Output the [X, Y] coordinate of the center of the cell containing the given text.  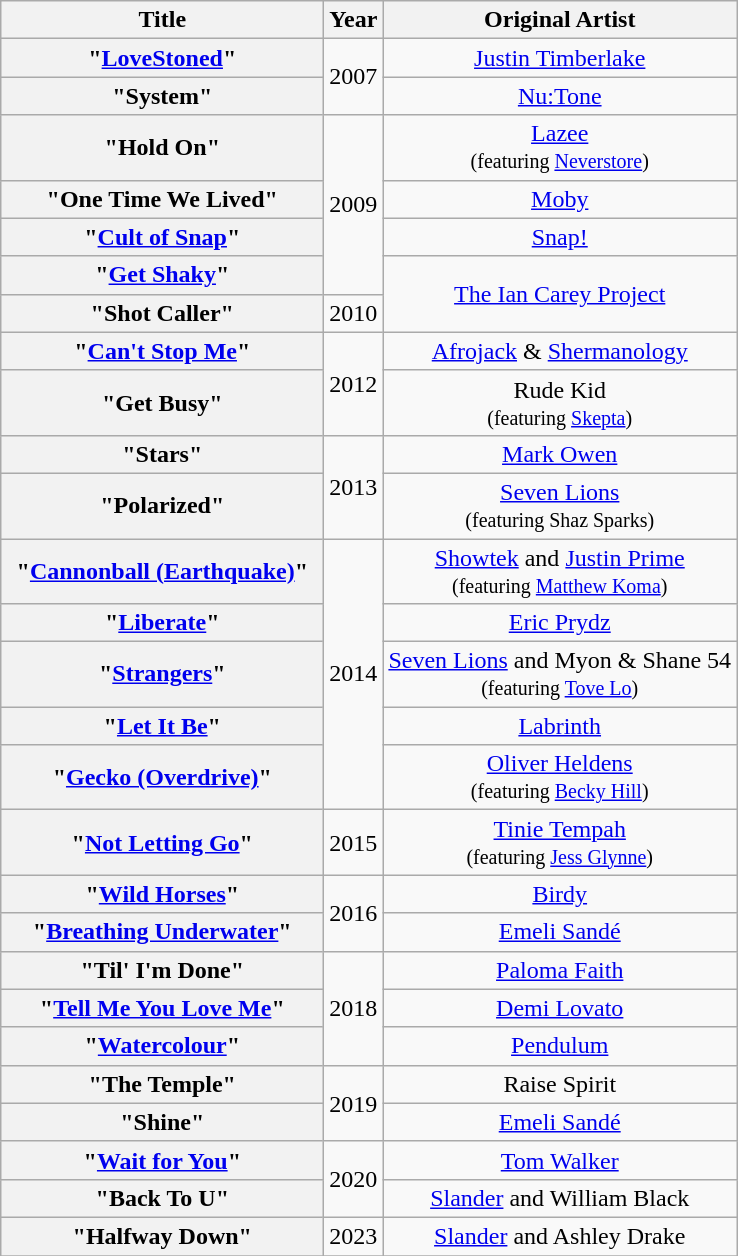
The Ian Carey Project [560, 294]
"Let It Be" [162, 726]
"Shine" [162, 1122]
"Polarized" [162, 506]
Mark Owen [560, 454]
"Can't Stop Me" [162, 351]
Lazee(featuring Neverstore) [560, 148]
"Til' I'm Done" [162, 970]
"Cult of Snap" [162, 237]
Rude Kid(featuring Skepta) [560, 402]
2007 [354, 77]
Birdy [560, 894]
Slander and Ashley Drake [560, 1236]
"LoveStoned" [162, 58]
"Back To U" [162, 1198]
"Cannonball (Earthquake)" [162, 570]
"One Time We Lived" [162, 199]
"Strangers" [162, 674]
Pendulum [560, 1046]
"Stars" [162, 454]
Justin Timberlake [560, 58]
Moby [560, 199]
Showtek and Justin Prime(featuring Matthew Koma) [560, 570]
Original Artist [560, 20]
"Hold On" [162, 148]
Paloma Faith [560, 970]
"Watercolour" [162, 1046]
Title [162, 20]
Year [354, 20]
Oliver Heldens(featuring Becky Hill) [560, 778]
"Wild Horses" [162, 894]
"Not Letting Go" [162, 842]
2020 [354, 1179]
"Halfway Down" [162, 1236]
Raise Spirit [560, 1084]
"Gecko (Overdrive)" [162, 778]
"Get Busy" [162, 402]
2015 [354, 842]
2018 [354, 1008]
Labrinth [560, 726]
2012 [354, 384]
Eric Prydz [560, 623]
"Tell Me You Love Me" [162, 1008]
Tinie Tempah(featuring Jess Glynne) [560, 842]
"Get Shaky" [162, 275]
Tom Walker [560, 1160]
2010 [354, 313]
2009 [354, 204]
Afrojack & Shermanology [560, 351]
"Shot Caller" [162, 313]
Seven Lions(featuring Shaz Sparks) [560, 506]
2023 [354, 1236]
Snap! [560, 237]
"Liberate" [162, 623]
"System" [162, 96]
2019 [354, 1103]
Nu:Tone [560, 96]
2014 [354, 674]
Slander and William Black [560, 1198]
"Breathing Underwater" [162, 932]
2013 [354, 486]
Demi Lovato [560, 1008]
"Wait for You" [162, 1160]
Seven Lions and Myon & Shane 54(featuring Tove Lo) [560, 674]
"The Temple" [162, 1084]
2016 [354, 913]
